For the text-containing cell, return its midpoint in [X, Y] coordinate format. 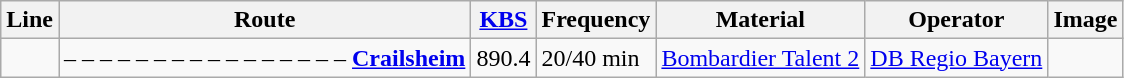
890.4 [504, 58]
Line [30, 20]
– – – – – – – – – – – – – – – – Crailsheim [264, 58]
Bombardier Talent 2 [760, 58]
Operator [956, 20]
Frequency [596, 20]
Image [1086, 20]
KBS [504, 20]
Route [264, 20]
Material [760, 20]
DB Regio Bayern [956, 58]
20/40 min [596, 58]
